Locate the cell with the specified text and output its (X, Y) center coordinate. 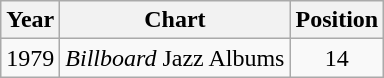
1979 (30, 58)
Chart (175, 20)
Billboard Jazz Albums (175, 58)
14 (337, 58)
Position (337, 20)
Year (30, 20)
